Locate the cell with the specified text and output its [X, Y] center coordinate. 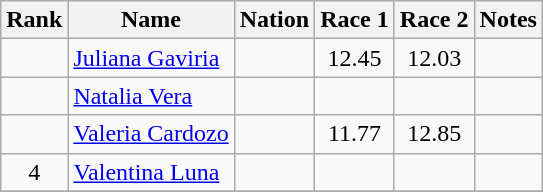
Race 2 [434, 20]
Nation [274, 20]
Valeria Cardozo [151, 134]
Valentina Luna [151, 172]
Rank [34, 20]
4 [34, 172]
11.77 [355, 134]
12.45 [355, 58]
Natalia Vera [151, 96]
12.85 [434, 134]
Notes [508, 20]
Name [151, 20]
Race 1 [355, 20]
12.03 [434, 58]
Juliana Gaviria [151, 58]
